For the text-containing cell, return its midpoint in (X, Y) coordinate format. 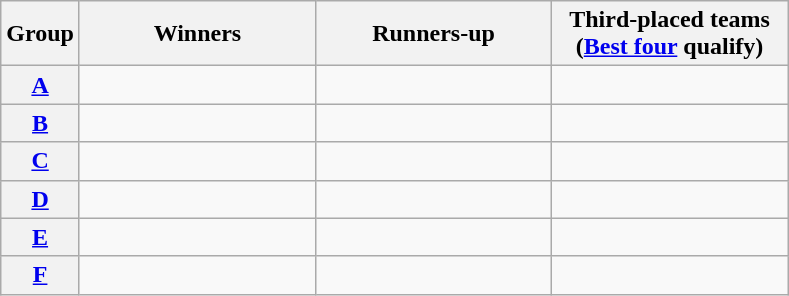
Third-placed teams(Best four qualify) (670, 34)
A (40, 85)
F (40, 275)
E (40, 237)
D (40, 199)
Winners (197, 34)
B (40, 123)
Runners-up (433, 34)
Group (40, 34)
C (40, 161)
